Return (X, Y) of the center of cell containing provided text 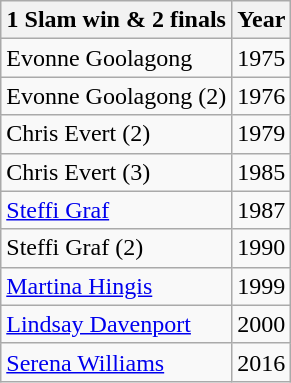
Evonne Goolagong (116, 58)
2016 (262, 362)
1979 (262, 134)
Steffi Graf (116, 210)
Lindsay Davenport (116, 324)
1975 (262, 58)
1985 (262, 172)
1990 (262, 248)
1987 (262, 210)
Year (262, 20)
2000 (262, 324)
Evonne Goolagong (2) (116, 96)
1976 (262, 96)
Martina Hingis (116, 286)
Steffi Graf (2) (116, 248)
Chris Evert (3) (116, 172)
1 Slam win & 2 finals (116, 20)
Chris Evert (2) (116, 134)
1999 (262, 286)
Serena Williams (116, 362)
